Pinpoint the cell where the given text exists, returning its [X, Y] midpoint coordinate. 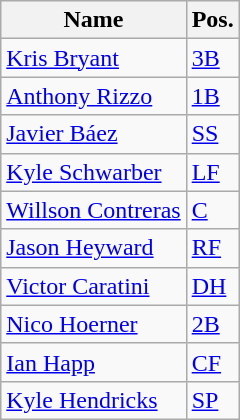
Nico Hoerner [94, 324]
Willson Contreras [94, 210]
CF [212, 362]
RF [212, 248]
Kyle Schwarber [94, 172]
Javier Báez [94, 134]
LF [212, 172]
C [212, 210]
Anthony Rizzo [94, 96]
2B [212, 324]
DH [212, 286]
Name [94, 20]
Kris Bryant [94, 58]
SP [212, 400]
Victor Caratini [94, 286]
1B [212, 96]
3B [212, 58]
Ian Happ [94, 362]
Kyle Hendricks [94, 400]
Pos. [212, 20]
SS [212, 134]
Jason Heyward [94, 248]
